For the text-containing cell, return its midpoint in [x, y] coordinate format. 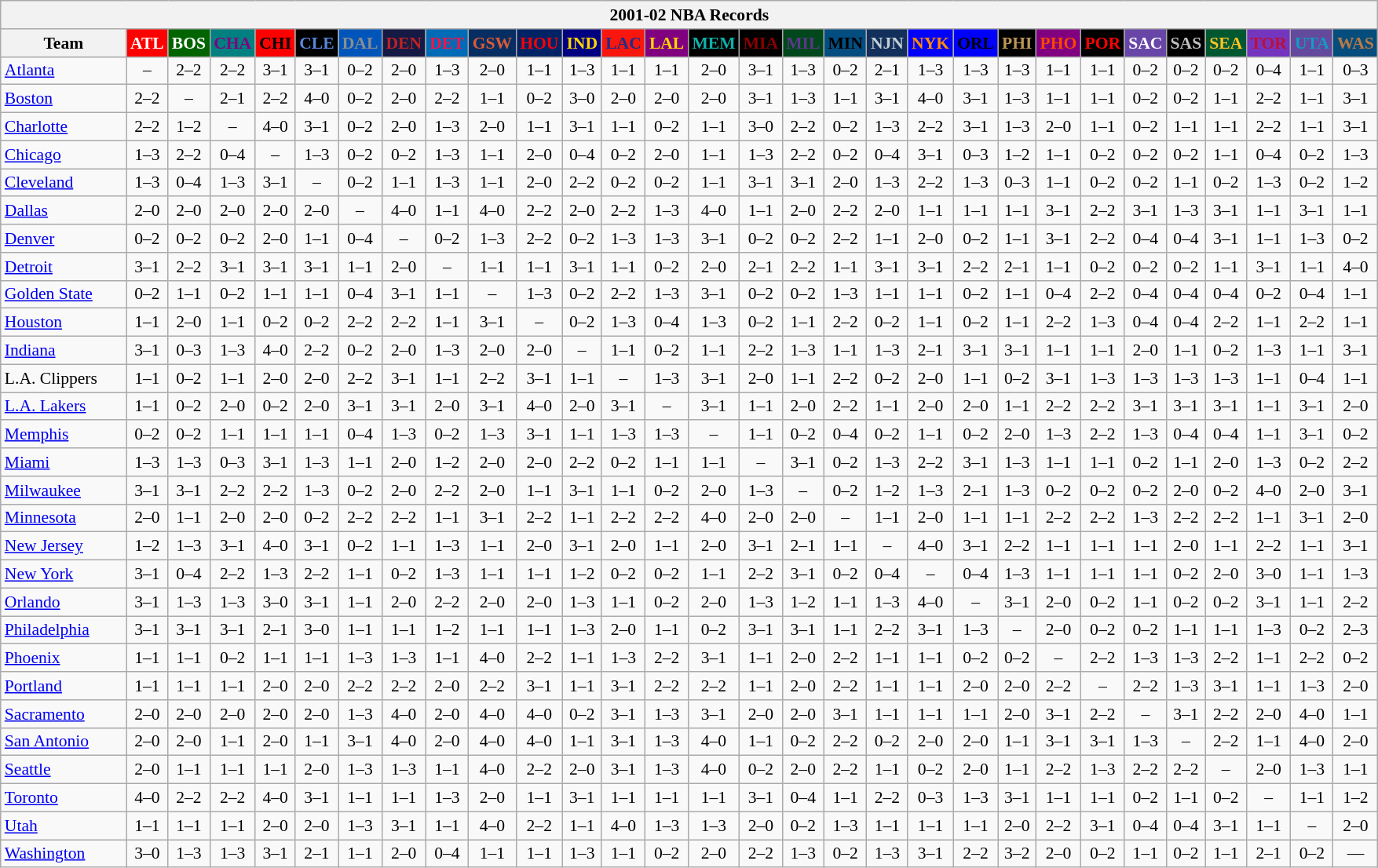
Milwaukee [64, 491]
Team [64, 43]
WAS [1355, 43]
DET [448, 43]
New York [64, 574]
SEA [1226, 43]
Atlanta [64, 71]
Seattle [64, 770]
San Antonio [64, 742]
PHO [1058, 43]
Cleveland [64, 183]
L.A. Clippers [64, 378]
Portland [64, 686]
NJN [887, 43]
ORL [975, 43]
2001-02 NBA Records [689, 15]
Sacramento [64, 714]
LAC [623, 43]
Minnesota [64, 518]
Denver [64, 239]
PHI [1018, 43]
Washington [64, 854]
MIA [761, 43]
CHA [232, 43]
— [1355, 854]
DAL [360, 43]
Indiana [64, 351]
Boston [64, 99]
Detroit [64, 267]
3–2 [1018, 854]
UTA [1312, 43]
SAS [1186, 43]
BOS [188, 43]
Dallas [64, 211]
MIN [845, 43]
ATL [148, 43]
Phoenix [64, 658]
Toronto [64, 798]
Houston [64, 323]
Utah [64, 826]
TOR [1269, 43]
IND [582, 43]
MEM [713, 43]
Memphis [64, 435]
SAC [1145, 43]
POR [1102, 43]
L.A. Lakers [64, 407]
Philadelphia [64, 630]
LAL [667, 43]
Golden State [64, 294]
Chicago [64, 155]
MIL [802, 43]
Charlotte [64, 127]
HOU [539, 43]
NYK [930, 43]
New Jersey [64, 546]
CHI [275, 43]
Orlando [64, 602]
Miami [64, 462]
DEN [404, 43]
GSW [493, 43]
2–3 [1355, 630]
CLE [317, 43]
